Capture the cell that displays the provided text and extract its (x, y) central coordinate. 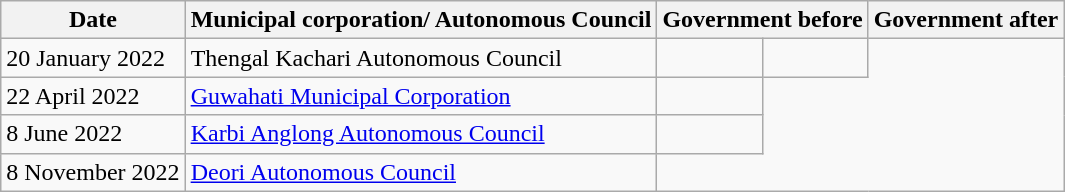
Municipal corporation/ Autonomous Council (421, 20)
Date (93, 20)
Government after (966, 20)
8 November 2022 (93, 172)
8 June 2022 (93, 134)
Guwahati Municipal Corporation (421, 96)
Thengal Kachari Autonomous Council (421, 58)
Deori Autonomous Council (421, 172)
Government before (762, 20)
20 January 2022 (93, 58)
Karbi Anglong Autonomous Council (421, 134)
22 April 2022 (93, 96)
